Scan for the cell matching the given text and deliver its (x, y) coordinate at center. 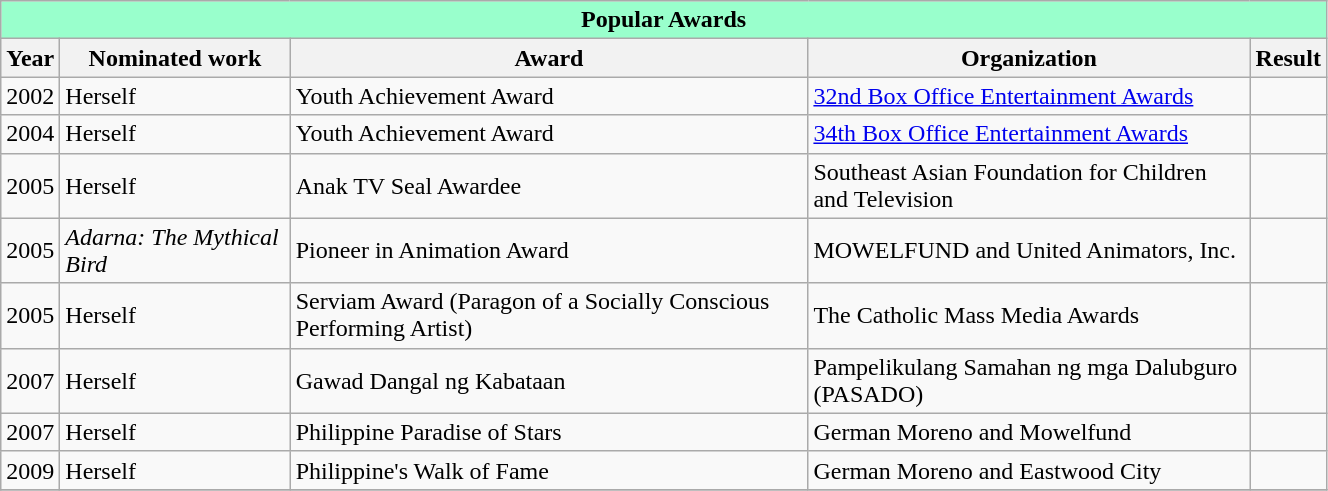
Year (30, 58)
2004 (30, 134)
German Moreno and Eastwood City (1029, 470)
MOWELFUND and United Animators, Inc. (1029, 250)
Award (549, 58)
Adarna: The Mythical Bird (175, 250)
Popular Awards (664, 20)
Gawad Dangal ng Kabataan (549, 380)
34th Box Office Entertainment Awards (1029, 134)
Result (1288, 58)
German Moreno and Mowelfund (1029, 432)
2009 (30, 470)
Anak TV Seal Awardee (549, 186)
Philippine Paradise of Stars (549, 432)
Philippine's Walk of Fame (549, 470)
2002 (30, 96)
Nominated work (175, 58)
Pampelikulang Samahan ng mga Dalubguro (PASADO) (1029, 380)
Southeast Asian Foundation for Children and Television (1029, 186)
32nd Box Office Entertainment Awards (1029, 96)
Pioneer in Animation Award (549, 250)
Serviam Award (Paragon of a Socially Conscious Performing Artist) (549, 316)
Organization (1029, 58)
The Catholic Mass Media Awards (1029, 316)
